Find where the given text appears and provide that cell's center as (x, y) coordinate. 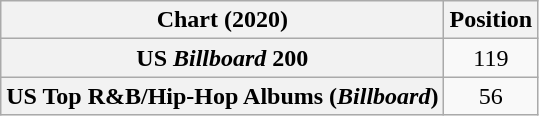
Chart (2020) (222, 20)
US Top R&B/Hip-Hop Albums (Billboard) (222, 96)
US Billboard 200 (222, 58)
Position (491, 20)
119 (491, 58)
56 (491, 96)
